Find where the given text appears and provide that cell's center as [X, Y] coordinate. 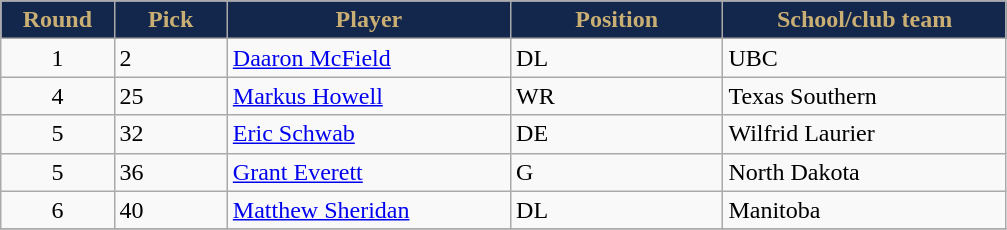
WR [617, 96]
32 [170, 134]
Pick [170, 20]
Round [58, 20]
Position [617, 20]
School/club team [864, 20]
DE [617, 134]
Matthew Sheridan [368, 210]
2 [170, 58]
4 [58, 96]
Wilfrid Laurier [864, 134]
Manitoba [864, 210]
G [617, 172]
Player [368, 20]
Texas Southern [864, 96]
36 [170, 172]
UBC [864, 58]
40 [170, 210]
North Dakota [864, 172]
Eric Schwab [368, 134]
25 [170, 96]
Markus Howell [368, 96]
6 [58, 210]
Grant Everett [368, 172]
Daaron McField [368, 58]
1 [58, 58]
